Return [X, Y] of the center of cell containing provided text 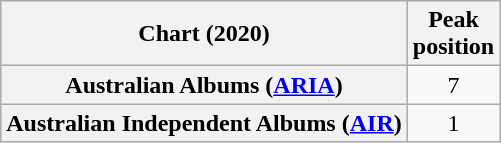
1 [453, 123]
Chart (2020) [204, 34]
Australian Albums (ARIA) [204, 85]
7 [453, 85]
Peakposition [453, 34]
Australian Independent Albums (AIR) [204, 123]
